From the cell containing the given text, extract its center point as [x, y] coordinate. 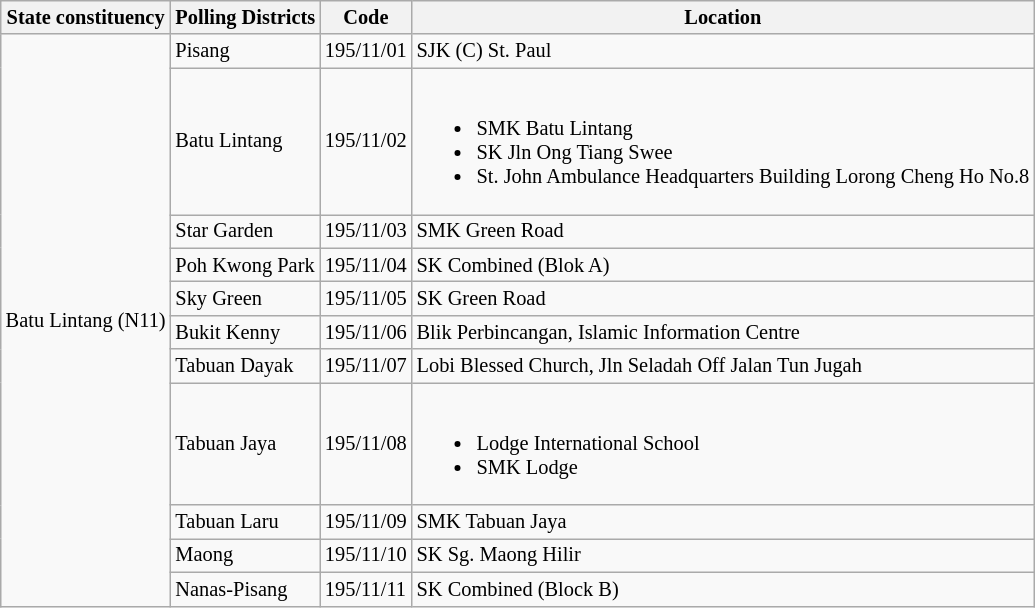
Batu Lintang [245, 141]
Location [723, 17]
Batu Lintang (N11) [86, 320]
195/11/05 [366, 298]
195/11/02 [366, 141]
195/11/09 [366, 522]
Blik Perbincangan, Islamic Information Centre [723, 332]
195/11/08 [366, 443]
SK Green Road [723, 298]
SK Combined (Block B) [723, 589]
Pisang [245, 51]
Tabuan Jaya [245, 443]
195/11/07 [366, 366]
SMK Batu LintangSK Jln Ong Tiang SweeSt. John Ambulance Headquarters Building Lorong Cheng Ho No.8 [723, 141]
SK Sg. Maong Hilir [723, 555]
Bukit Kenny [245, 332]
195/11/11 [366, 589]
State constituency [86, 17]
Lodge International SchoolSMK Lodge [723, 443]
195/11/04 [366, 265]
SMK Tabuan Jaya [723, 522]
Sky Green [245, 298]
SJK (C) St. Paul [723, 51]
195/11/03 [366, 231]
Nanas-Pisang [245, 589]
Code [366, 17]
195/11/10 [366, 555]
Lobi Blessed Church, Jln Seladah Off Jalan Tun Jugah [723, 366]
195/11/01 [366, 51]
Poh Kwong Park [245, 265]
Tabuan Laru [245, 522]
SMK Green Road [723, 231]
Tabuan Dayak [245, 366]
Polling Districts [245, 17]
Star Garden [245, 231]
195/11/06 [366, 332]
SK Combined (Blok A) [723, 265]
Maong [245, 555]
